Return [X, Y] of the center of cell containing provided text 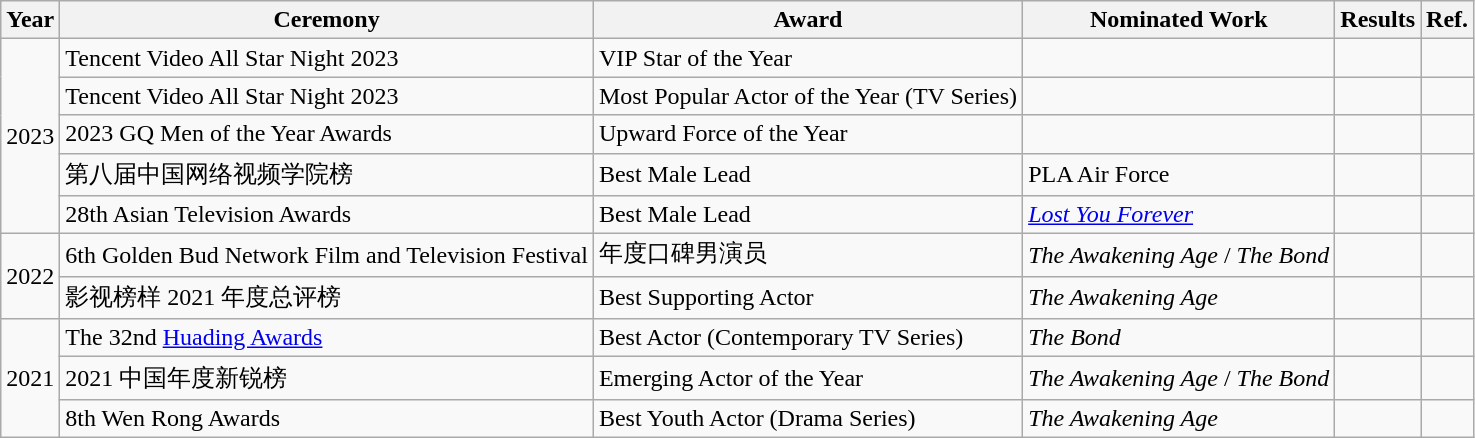
2022 [30, 276]
2021 [30, 378]
The Bond [1179, 338]
2023 [30, 136]
Best Actor (Contemporary TV Series) [808, 338]
Most Popular Actor of the Year (TV Series) [808, 96]
28th Asian Television Awards [327, 215]
Results [1378, 20]
2021 中国年度新锐榜 [327, 378]
Award [808, 20]
PLA Air Force [1179, 174]
Lost You Forever [1179, 215]
第八届中国网络视频学院榜 [327, 174]
Ref. [1448, 20]
The 32nd Huading Awards [327, 338]
影视榜样 2021 年度总评榜 [327, 298]
2023 GQ Men of the Year Awards [327, 134]
Ceremony [327, 20]
6th Golden Bud Network Film and Television Festival [327, 256]
Year [30, 20]
8th Wen Rong Awards [327, 418]
VIP Star of the Year [808, 58]
Best Youth Actor (Drama Series) [808, 418]
Nominated Work [1179, 20]
年度口碑男演员 [808, 256]
Best Supporting Actor [808, 298]
Emerging Actor of the Year [808, 378]
Upward Force of the Year [808, 134]
